Provide the (X, Y) coordinate of the cell's center where the given text is located.  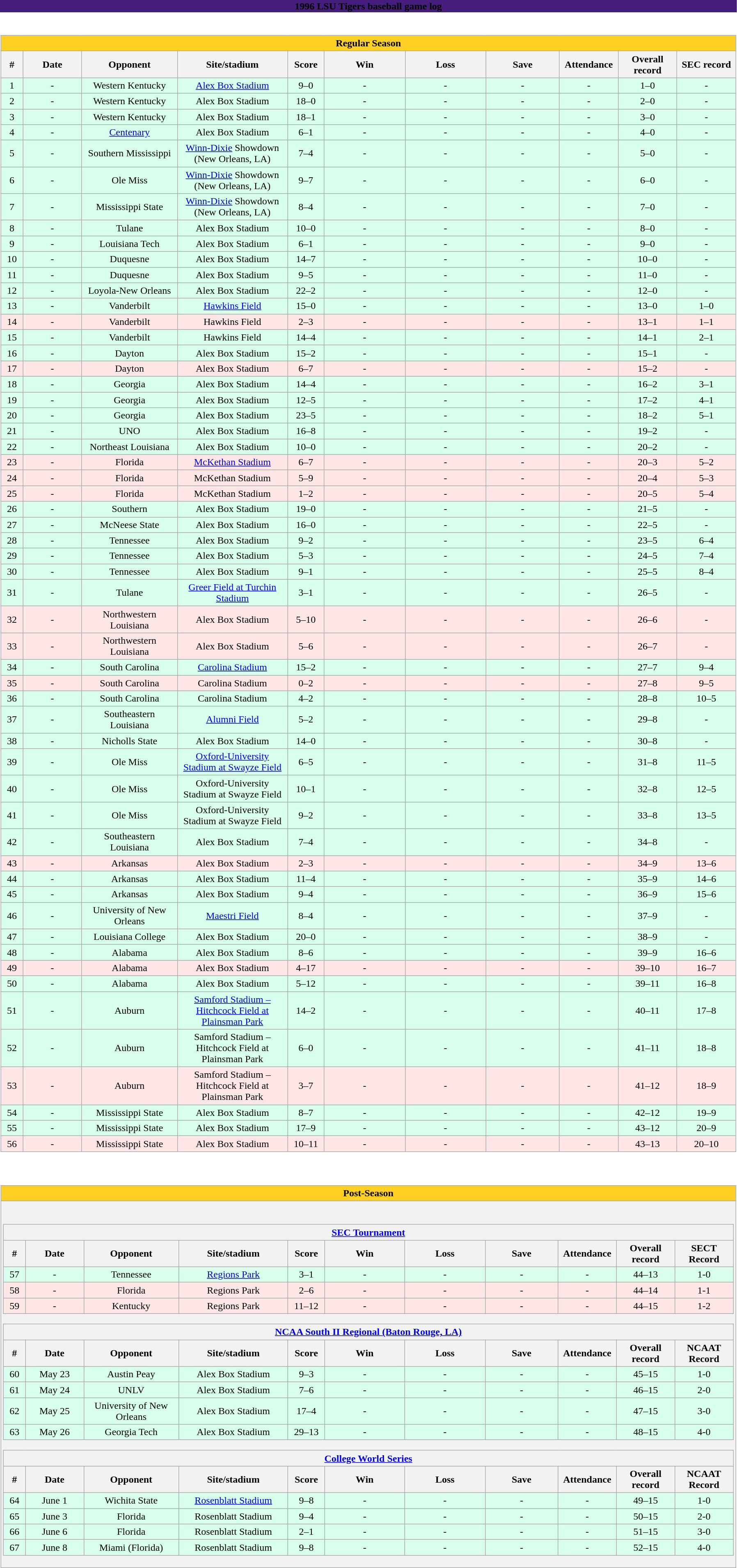
58 (15, 1290)
Austin Peay (131, 1374)
11–5 (707, 762)
15 (12, 337)
27–7 (648, 667)
1–2 (306, 494)
32–8 (648, 789)
15–6 (707, 894)
60 (15, 1374)
4–0 (648, 133)
12 (12, 290)
SEC Tournament (368, 1232)
44–15 (645, 1306)
35 (12, 683)
7–6 (306, 1390)
36 (12, 699)
14–1 (648, 337)
18–9 (707, 1086)
20–2 (648, 447)
10–5 (707, 699)
15–1 (648, 353)
May 23 (55, 1374)
7–0 (648, 207)
9 (12, 244)
54 (12, 1113)
42–12 (648, 1113)
Loyola-New Orleans (130, 290)
17–9 (306, 1128)
Regular Season (368, 43)
61 (15, 1390)
29–13 (306, 1432)
3–0 (648, 117)
11–12 (306, 1306)
20–4 (648, 478)
McNeese State (130, 525)
19 (12, 400)
47–15 (645, 1411)
20–0 (306, 937)
14–7 (306, 259)
2–6 (306, 1290)
8 (12, 228)
37 (12, 720)
24–5 (648, 556)
15–0 (306, 306)
22–2 (306, 290)
UNO (130, 431)
52–15 (645, 1547)
34 (12, 667)
35–9 (648, 879)
53 (12, 1086)
1-2 (704, 1306)
23 (12, 462)
19–9 (707, 1113)
2 (12, 101)
18 (12, 384)
May 24 (55, 1390)
31 (12, 592)
27–8 (648, 683)
18–2 (648, 416)
48 (12, 952)
Nicholls State (130, 741)
38–9 (648, 937)
7 (12, 207)
43–13 (648, 1144)
Centenary (130, 133)
21 (12, 431)
59 (15, 1306)
Louisiana College (130, 937)
43 (12, 863)
SEC record (707, 64)
14–6 (707, 879)
29 (12, 556)
20–9 (707, 1128)
14–0 (306, 741)
May 25 (55, 1411)
16–0 (306, 525)
45–15 (645, 1374)
Greer Field at Turchin Stadium (232, 592)
18–1 (306, 117)
62 (15, 1411)
37–9 (648, 916)
66 (15, 1532)
20–3 (648, 462)
13–0 (648, 306)
19–0 (306, 509)
65 (15, 1516)
10 (12, 259)
47 (12, 937)
1-1 (704, 1290)
9–7 (306, 181)
18–8 (707, 1048)
25–5 (648, 571)
22 (12, 447)
4 (12, 133)
21–5 (648, 509)
9–1 (306, 571)
3 (12, 117)
6–5 (306, 762)
48–15 (645, 1432)
16–7 (707, 968)
10–11 (306, 1144)
4–2 (306, 699)
50 (12, 983)
67 (15, 1547)
SECT Record (704, 1254)
51–15 (645, 1532)
39–10 (648, 968)
30–8 (648, 741)
52 (12, 1048)
13–6 (707, 863)
16–6 (707, 952)
49–15 (645, 1501)
44–13 (645, 1275)
22–5 (648, 525)
Maestri Field (232, 916)
11–0 (648, 275)
46 (12, 916)
45 (12, 894)
11–4 (306, 879)
26–5 (648, 592)
Kentucky (131, 1306)
32 (12, 619)
5 (12, 153)
8–6 (306, 952)
43–12 (648, 1128)
40 (12, 789)
1–1 (707, 322)
26 (12, 509)
6–4 (707, 540)
40–11 (648, 1010)
5–1 (707, 416)
57 (15, 1275)
May 26 (55, 1432)
14–2 (306, 1010)
28 (12, 540)
17–8 (707, 1010)
Louisiana Tech (130, 244)
June 1 (55, 1501)
9–3 (306, 1374)
5–6 (306, 646)
June 8 (55, 1547)
Southern Mississippi (130, 153)
44 (12, 879)
30 (12, 571)
13–1 (648, 322)
Alumni Field (232, 720)
55 (12, 1128)
39–9 (648, 952)
Wichita State (131, 1501)
46–15 (645, 1390)
Georgia Tech (131, 1432)
27 (12, 525)
16–2 (648, 384)
5–0 (648, 153)
4–17 (306, 968)
63 (15, 1432)
44–14 (645, 1290)
64 (15, 1501)
50–15 (645, 1516)
38 (12, 741)
39–11 (648, 983)
Northeast Louisiana (130, 447)
0–2 (306, 683)
Southern (130, 509)
4–1 (707, 400)
NCAA South II Regional (Baton Rouge, LA) (368, 1332)
17–2 (648, 400)
Post-Season (368, 1193)
26–6 (648, 619)
34–8 (648, 842)
5–4 (707, 494)
29–8 (648, 720)
20–5 (648, 494)
Miami (Florida) (131, 1547)
5–12 (306, 983)
19–2 (648, 431)
5–10 (306, 619)
16 (12, 353)
42 (12, 842)
20–10 (707, 1144)
51 (12, 1010)
49 (12, 968)
2–0 (648, 101)
10–1 (306, 789)
5–9 (306, 478)
34–9 (648, 863)
College World Series (368, 1458)
31–8 (648, 762)
56 (12, 1144)
41 (12, 816)
41–12 (648, 1086)
25 (12, 494)
8–0 (648, 228)
UNLV (131, 1390)
11 (12, 275)
39 (12, 762)
17 (12, 368)
12–0 (648, 290)
1996 LSU Tigers baseball game log (368, 6)
8–7 (306, 1113)
41–11 (648, 1048)
33 (12, 646)
June 3 (55, 1516)
33–8 (648, 816)
6 (12, 181)
June 6 (55, 1532)
13–5 (707, 816)
1 (12, 85)
18–0 (306, 101)
14 (12, 322)
28–8 (648, 699)
13 (12, 306)
20 (12, 416)
36–9 (648, 894)
17–4 (306, 1411)
26–7 (648, 646)
3–7 (306, 1086)
24 (12, 478)
